Return (X, Y) of the center of cell containing provided text 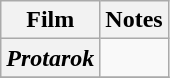
Notes (134, 20)
Protarok (50, 58)
Film (50, 20)
